Search for the cell housing the specified text and yield its [x, y] center coordinate. 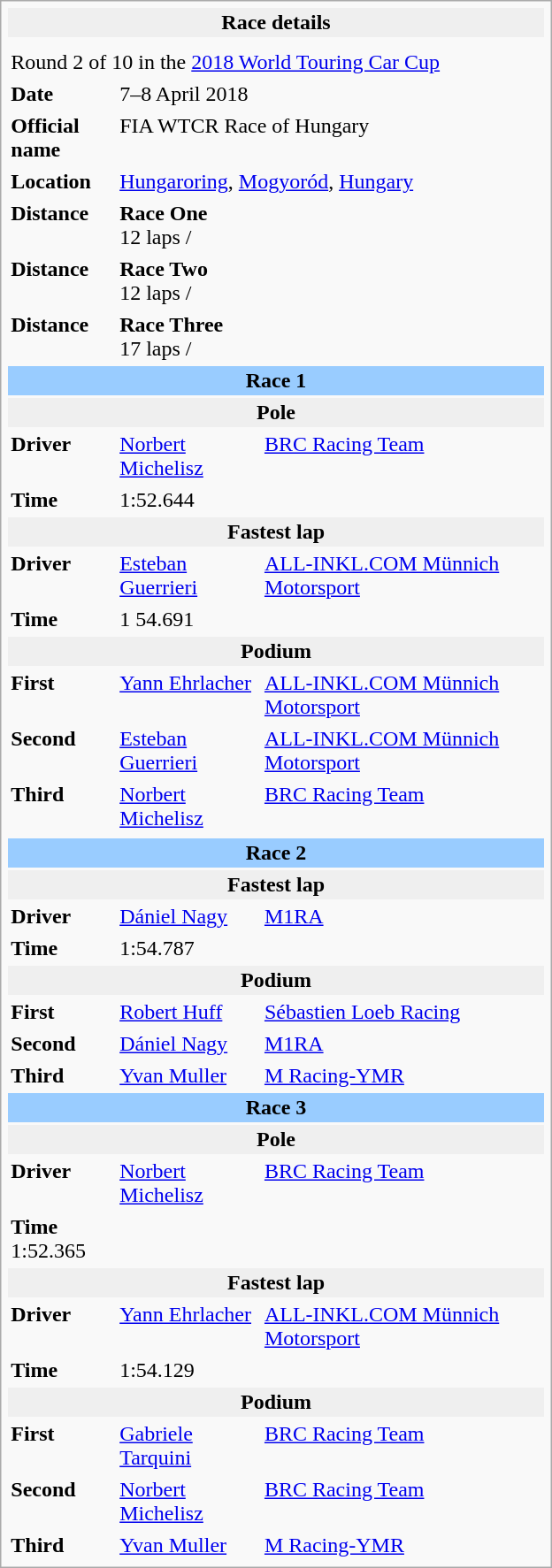
Official name [61, 138]
1:54.129 [331, 1371]
FIA WTCR Race of Hungary [331, 138]
7–8 April 2018 [188, 94]
Race One12 laps / [331, 226]
Race 2 [276, 853]
Gabriele Tarquini [188, 1446]
Race 3 [276, 1107]
Robert Huff [188, 1012]
Race Three17 laps / [331, 337]
Race details [276, 23]
Date [61, 94]
Time 1:52.365 [61, 1239]
1 54.691 [331, 619]
1:54.787 [331, 948]
1:52.644 [188, 501]
Round 2 of 10 in the 2018 World Touring Car Cup [276, 62]
Hungaroring, Mogyoród, Hungary [331, 182]
Race Two12 laps / [331, 281]
Location [61, 182]
Sébastien Loeb Racing [403, 1012]
Race 1 [276, 380]
